From the cell containing the given text, extract its center point as (x, y) coordinate. 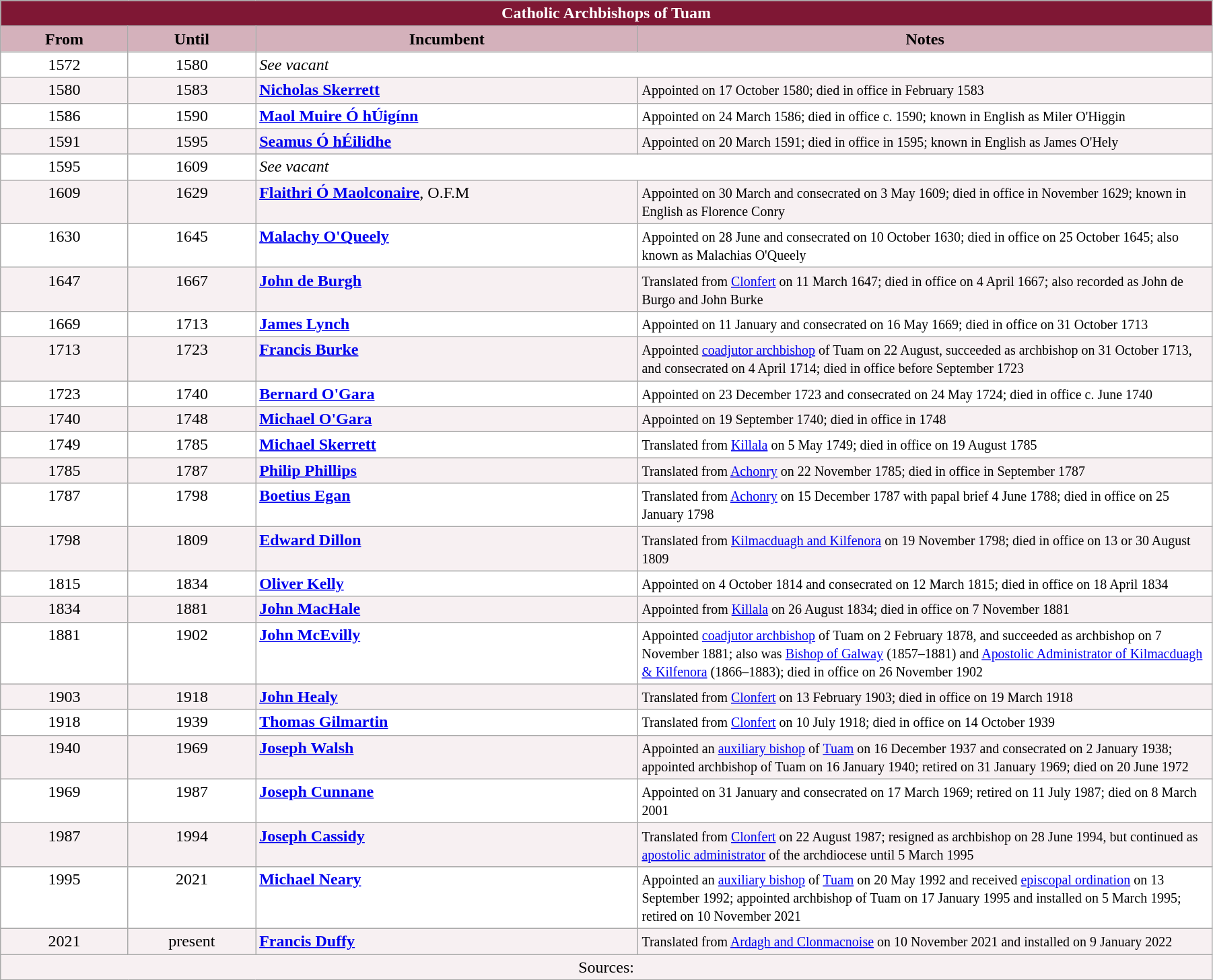
James Lynch (447, 324)
Oliver Kelly (447, 584)
Michael Skerrett (447, 445)
Appointed on 11 January and consecrated on 16 May 1669; died in office on 31 October 1713 (925, 324)
Sources: (606, 967)
1995 (65, 897)
John de Burgh (447, 289)
Translated from Clonfert on 10 July 1918; died in office on 14 October 1939 (925, 722)
Appointed on 17 October 1580; died in office in February 1583 (925, 90)
Appointed on 23 December 1723 and consecrated on 24 May 1724; died in office c. June 1740 (925, 394)
1667 (191, 289)
1669 (65, 324)
Nicholas Skerrett (447, 90)
1629 (191, 202)
1586 (65, 116)
Translated from Ardagh and Clonmacnoise on 10 November 2021 and installed on 9 January 2022 (925, 941)
Appointed on 30 March and consecrated on 3 May 1609; died in office in November 1629; known in English as Florence Conry (925, 202)
present (191, 941)
Appointed on 4 October 1814 and consecrated on 12 March 1815; died in office on 18 April 1834 (925, 584)
Boetius Egan (447, 505)
1591 (65, 141)
Appointed on 20 March 1591; died in office in 1595; known in English as James O'Hely (925, 141)
Seamus Ó hÉilidhe (447, 141)
Thomas Gilmartin (447, 722)
1815 (65, 584)
Joseph Cunnane (447, 801)
Philip Phillips (447, 470)
1749 (65, 445)
Joseph Walsh (447, 757)
1645 (191, 245)
Edward Dillon (447, 549)
Translated from Achonry on 22 November 1785; died in office in September 1787 (925, 470)
1630 (65, 245)
Michael O'Gara (447, 419)
Translated from Clonfert on 11 March 1647; died in office on 4 April 1667; also recorded as John de Burgo and John Burke (925, 289)
1809 (191, 549)
1903 (65, 697)
1940 (65, 757)
1748 (191, 419)
John MacHale (447, 609)
Flaithri Ó Maolconaire, O.F.M (447, 202)
Maol Muire Ó hÚigínn (447, 116)
Translated from Achonry on 15 December 1787 with papal brief 4 June 1788; died in office on 25 January 1798 (925, 505)
Incumbent (447, 39)
Francis Burke (447, 358)
1583 (191, 90)
Joseph Cassidy (447, 844)
Appointed from Killala on 26 August 1834; died in office on 7 November 1881 (925, 609)
Appointed on 28 June and consecrated on 10 October 1630; died in office on 25 October 1645; also known as Malachias O'Queely (925, 245)
Appointed on 24 March 1586; died in office c. 1590; known in English as Miler O'Higgin (925, 116)
Translated from Clonfert on 13 February 1903; died in office on 19 March 1918 (925, 697)
1994 (191, 844)
John Healy (447, 697)
Michael Neary (447, 897)
John McEvilly (447, 653)
From (65, 39)
1939 (191, 722)
1590 (191, 116)
Translated from Killala on 5 May 1749; died in office on 19 August 1785 (925, 445)
Appointed on 19 September 1740; died in office in 1748 (925, 419)
1572 (65, 65)
Notes (925, 39)
Francis Duffy (447, 941)
Appointed on 31 January and consecrated on 17 March 1969; retired on 11 July 1987; died on 8 March 2001 (925, 801)
Translated from Kilmacduagh and Kilfenora on 19 November 1798; died in office on 13 or 30 August 1809 (925, 549)
Catholic Archbishops of Tuam (606, 13)
1647 (65, 289)
Until (191, 39)
1902 (191, 653)
Bernard O'Gara (447, 394)
Malachy O'Queely (447, 245)
